Search for the cell housing the specified text and yield its [x, y] center coordinate. 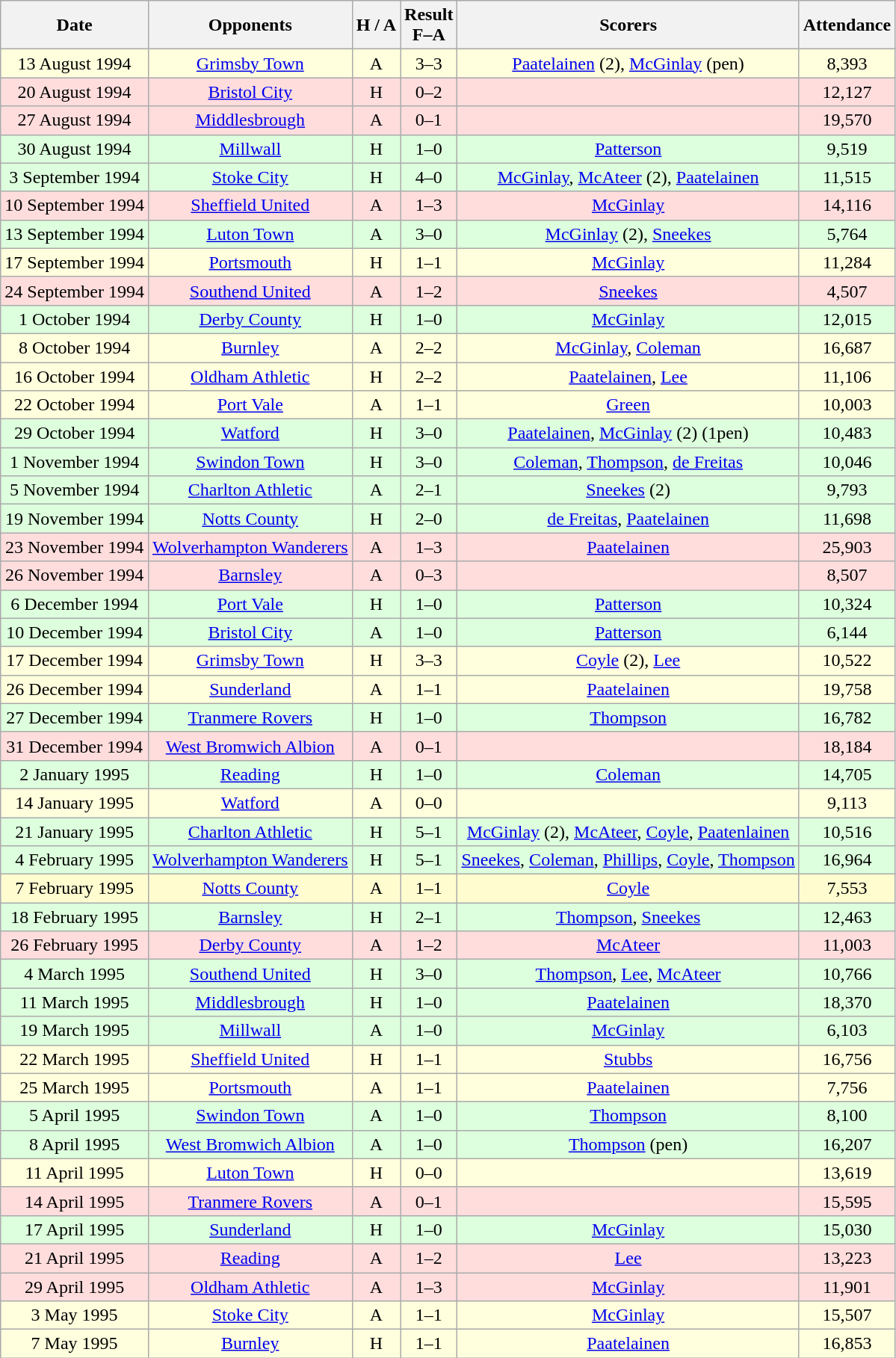
14 January 1995 [75, 803]
2–0 [429, 519]
Thompson, Lee, McAteer [628, 974]
Stubbs [628, 1059]
24 September 1994 [75, 291]
7 February 1995 [75, 889]
27 August 1994 [75, 120]
26 February 1995 [75, 945]
McGinlay (2), Sneekes [628, 234]
5 November 1994 [75, 490]
5,764 [847, 234]
26 November 1994 [75, 575]
McGinlay, Coleman [628, 348]
11 March 1995 [75, 1002]
10,483 [847, 433]
1 November 1994 [75, 462]
10 December 1994 [75, 632]
17 April 1995 [75, 1229]
13,223 [847, 1258]
6 December 1994 [75, 604]
14 April 1995 [75, 1201]
11,284 [847, 262]
Coleman [628, 774]
4–0 [429, 177]
10 September 1994 [75, 206]
8 October 1994 [75, 348]
12,015 [847, 319]
Attendance [847, 25]
Paatelainen (2), McGinlay (pen) [628, 64]
8,507 [847, 575]
13,619 [847, 1173]
2 January 1995 [75, 774]
10,003 [847, 405]
27 December 1994 [75, 717]
McAteer [628, 945]
23 November 1994 [75, 547]
8,100 [847, 1116]
14,116 [847, 206]
H / A [376, 25]
7,553 [847, 889]
29 April 1995 [75, 1286]
7,756 [847, 1087]
Paatelainen, Lee [628, 376]
11,901 [847, 1286]
22 March 1995 [75, 1059]
30 August 1994 [75, 149]
19,570 [847, 120]
15,507 [847, 1315]
Lee [628, 1258]
17 September 1994 [75, 262]
6,144 [847, 632]
16,782 [847, 717]
15,030 [847, 1229]
12,463 [847, 917]
Opponents [250, 25]
de Freitas, Paatelainen [628, 519]
10,046 [847, 462]
Thompson (pen) [628, 1144]
19,758 [847, 689]
5 April 1995 [75, 1116]
Sneekes [628, 291]
16,756 [847, 1059]
21 April 1995 [75, 1258]
Date [75, 25]
11,106 [847, 376]
Scorers [628, 25]
18,370 [847, 1002]
Green [628, 405]
10,522 [847, 661]
11,698 [847, 519]
16 October 1994 [75, 376]
26 December 1994 [75, 689]
8,393 [847, 64]
16,964 [847, 860]
10,516 [847, 832]
McGinlay (2), McAteer, Coyle, Paatenlainen [628, 832]
22 October 1994 [75, 405]
21 January 1995 [75, 832]
31 December 1994 [75, 746]
13 August 1994 [75, 64]
0–2 [429, 92]
16,207 [847, 1144]
4 March 1995 [75, 974]
8 April 1995 [75, 1144]
McGinlay, McAteer (2), Paatelainen [628, 177]
16,853 [847, 1344]
Sneekes, Coleman, Phillips, Coyle, Thompson [628, 860]
Coyle (2), Lee [628, 661]
7 May 1995 [75, 1344]
4 February 1995 [75, 860]
Thompson, Sneekes [628, 917]
29 October 1994 [75, 433]
4,507 [847, 291]
9,793 [847, 490]
15,595 [847, 1201]
9,113 [847, 803]
Sneekes (2) [628, 490]
18 February 1995 [75, 917]
10,324 [847, 604]
3 May 1995 [75, 1315]
0–3 [429, 575]
9,519 [847, 149]
18,184 [847, 746]
3 September 1994 [75, 177]
11 April 1995 [75, 1173]
10,766 [847, 974]
12,127 [847, 92]
Coleman, Thompson, de Freitas [628, 462]
11,515 [847, 177]
ResultF–A [429, 25]
6,103 [847, 1031]
17 December 1994 [75, 661]
11,003 [847, 945]
25 March 1995 [75, 1087]
25,903 [847, 547]
Coyle [628, 889]
19 November 1994 [75, 519]
16,687 [847, 348]
13 September 1994 [75, 234]
1 October 1994 [75, 319]
14,705 [847, 774]
20 August 1994 [75, 92]
Paatelainen, McGinlay (2) (1pen) [628, 433]
19 March 1995 [75, 1031]
